Locate the cell with the specified text and output its [X, Y] center coordinate. 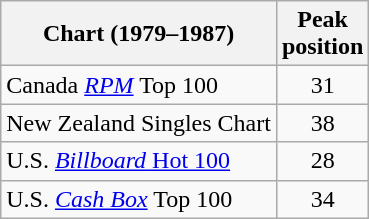
38 [322, 123]
New Zealand Singles Chart [139, 123]
U.S. Billboard Hot 100 [139, 161]
28 [322, 161]
Chart (1979–1987) [139, 34]
34 [322, 199]
31 [322, 85]
Peakposition [322, 34]
Canada RPM Top 100 [139, 85]
U.S. Cash Box Top 100 [139, 199]
